Pinpoint the cell where the given text exists, returning its [x, y] midpoint coordinate. 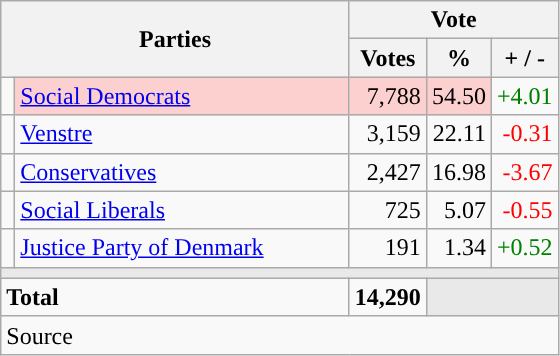
7,788 [388, 96]
Conservatives [182, 172]
+4.01 [524, 96]
Votes [388, 58]
-3.67 [524, 172]
3,159 [388, 134]
1.34 [458, 248]
Social Democrats [182, 96]
Venstre [182, 134]
2,427 [388, 172]
-0.31 [524, 134]
+ / - [524, 58]
54.50 [458, 96]
191 [388, 248]
Total [176, 297]
% [458, 58]
14,290 [388, 297]
Justice Party of Denmark [182, 248]
+0.52 [524, 248]
Vote [454, 20]
5.07 [458, 210]
-0.55 [524, 210]
22.11 [458, 134]
16.98 [458, 172]
Source [280, 335]
Social Liberals [182, 210]
Parties [176, 39]
725 [388, 210]
